Capture the cell that displays the provided text and extract its [x, y] central coordinate. 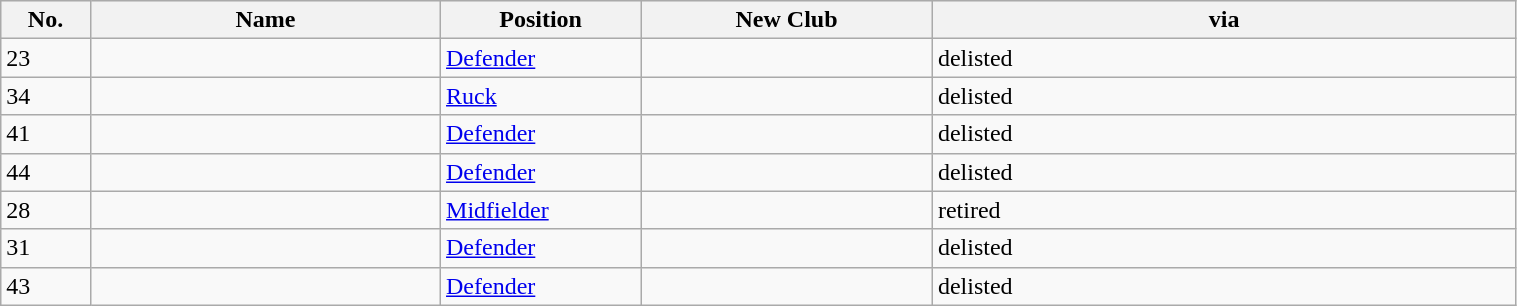
New Club [787, 20]
via [1224, 20]
31 [46, 248]
44 [46, 172]
23 [46, 58]
34 [46, 96]
Midfielder [541, 210]
Name [265, 20]
Position [541, 20]
28 [46, 210]
No. [46, 20]
retired [1224, 210]
43 [46, 286]
Ruck [541, 96]
41 [46, 134]
